Identify which cell holds the provided text, then report its [x, y] central coordinate. 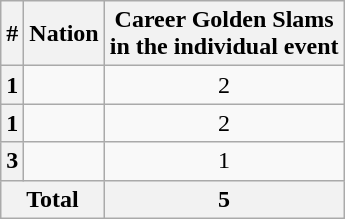
Nation [64, 34]
Total [52, 199]
# [12, 34]
Career Golden Slamsin the individual event [224, 34]
3 [12, 161]
5 [224, 199]
